Return the (x, y) coordinate for the center point of the cell that contains the specified text.  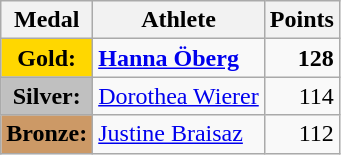
Gold: (47, 58)
Hanna Öberg (179, 58)
112 (302, 134)
114 (302, 96)
Bronze: (47, 134)
Dorothea Wierer (179, 96)
Points (302, 20)
128 (302, 58)
Silver: (47, 96)
Justine Braisaz (179, 134)
Medal (47, 20)
Athlete (179, 20)
